Find where the given text appears and provide that cell's center as [x, y] coordinate. 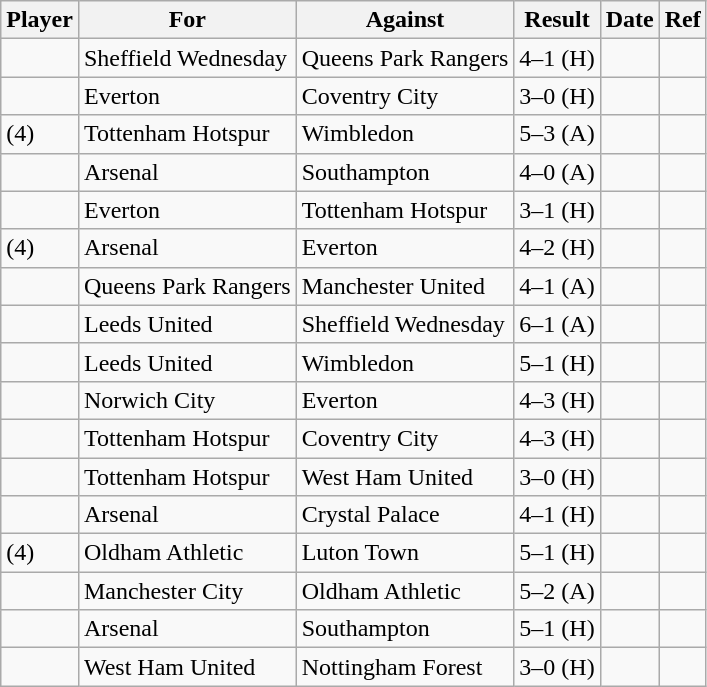
4–1 (A) [557, 286]
Ref [682, 20]
For [187, 20]
Norwich City [187, 400]
Manchester City [187, 591]
Player [40, 20]
Against [405, 20]
Nottingham Forest [405, 667]
5–3 (A) [557, 134]
Crystal Palace [405, 515]
4–0 (A) [557, 172]
Result [557, 20]
6–1 (A) [557, 324]
4–2 (H) [557, 248]
5–2 (A) [557, 591]
Luton Town [405, 553]
Manchester United [405, 286]
3–1 (H) [557, 210]
Date [630, 20]
